Find where the given text appears and provide that cell's center as (x, y) coordinate. 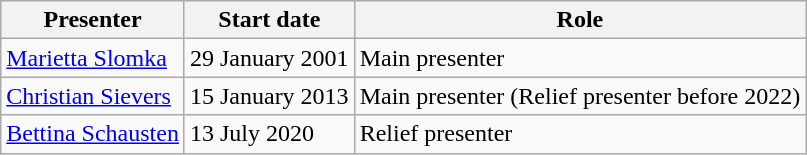
29 January 2001 (269, 58)
13 July 2020 (269, 134)
Bettina Schausten (93, 134)
Role (580, 20)
15 January 2013 (269, 96)
Main presenter (580, 58)
Presenter (93, 20)
Christian Sievers (93, 96)
Start date (269, 20)
Main presenter (Relief presenter before 2022) (580, 96)
Relief presenter (580, 134)
Marietta Slomka (93, 58)
